Output the (X, Y) coordinate of the center of the cell containing the given text.  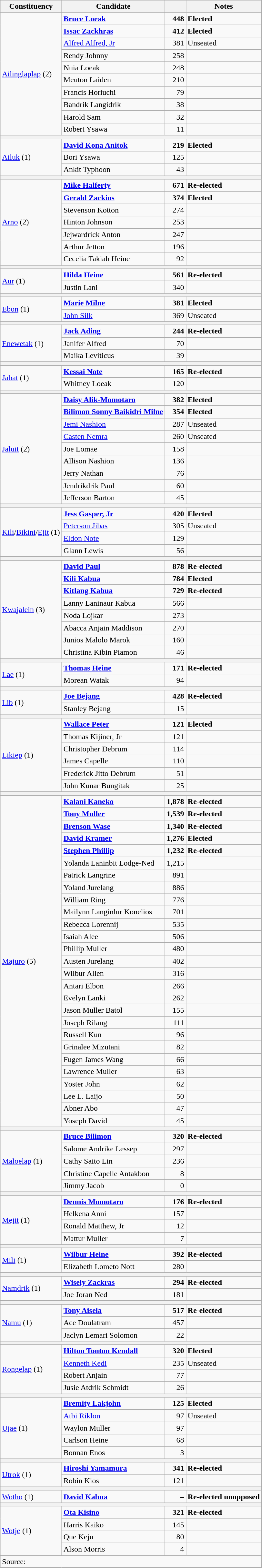
76 (176, 473)
457 (176, 1323)
Kenneth Kedi (113, 1363)
374 (176, 198)
561 (176, 275)
Russell Kun (113, 1035)
Carlson Heine (113, 1440)
369 (176, 315)
Casten Nemra (113, 436)
Ace Doulatram (113, 1323)
Wisely Zackras (113, 1282)
82 (176, 1047)
Kessai Note (113, 372)
Isaiah Alee (113, 937)
Stephen Phillip (113, 851)
287 (176, 424)
Hilda Heine (113, 275)
Majuro (5) (31, 961)
Bremity Lakjohn (113, 1404)
51 (176, 773)
77 (176, 1375)
176 (176, 1201)
Wilbur Heine (113, 1254)
Hiroshi Yamamura (113, 1468)
Jess Gasper, Jr (113, 514)
Whitney Loeak (113, 384)
244 (176, 331)
Waylon Muller (113, 1428)
Fugen James Wang (113, 1059)
Elizabeth Lometo Nott (113, 1266)
Joseph Rilang (113, 1023)
Jaclyn Lemari Solomon (113, 1335)
Bruce Loeak (113, 19)
Rongelap (1) (31, 1369)
Gerald Zackios (113, 198)
62 (176, 1084)
Jejwardrick Anton (113, 234)
Thomas Heine (113, 668)
111 (176, 1023)
729 (176, 591)
428 (176, 696)
886 (176, 888)
96 (176, 1035)
Constituency (31, 6)
Meuton Laiden (113, 80)
David Kabua (113, 1496)
David Kona Anitok (113, 145)
448 (176, 19)
Jack Ading (113, 331)
60 (176, 485)
43 (176, 170)
671 (176, 185)
Lae (1) (31, 674)
Namdrik (1) (31, 1288)
Jaluit (2) (31, 449)
John Kunar Bungitak (113, 786)
316 (176, 973)
Hilton Tonton Kendall (113, 1351)
Frederick Jitto Debrum (113, 773)
420 (176, 514)
Justin Lani (113, 287)
Re-elected unopposed (224, 1496)
Notes (224, 6)
Stevenson Kotton (113, 210)
165 (176, 372)
Antari Elbon (113, 986)
Arno (2) (31, 222)
56 (176, 551)
Yoseph David (113, 1121)
Jefferson Barton (113, 498)
David Paul (113, 566)
Glann Lewis (113, 551)
145 (176, 1524)
506 (176, 937)
171 (176, 668)
Namu (1) (31, 1323)
70 (176, 343)
Arthur Jetton (113, 247)
Mailynn Langinlur Konelios (113, 912)
1,276 (176, 839)
79 (176, 92)
Joe Joran Ned (113, 1295)
Tony Aiseia (113, 1310)
248 (176, 68)
Ronald Matthew, Jr (113, 1226)
402 (176, 961)
340 (176, 287)
294 (176, 1282)
Robert Anjain (113, 1375)
Grinalee Mizutani (113, 1047)
Jerry Nathan (113, 473)
Dennis Momotaro (113, 1201)
776 (176, 900)
4 (176, 1549)
Helkena Anni (113, 1214)
Rebecca Lorennij (113, 924)
236 (176, 1161)
William Ring (113, 900)
382 (176, 400)
Utrok (1) (31, 1474)
Issac Zackhras (113, 31)
247 (176, 234)
Hinton Johnson (113, 222)
262 (176, 998)
39 (176, 356)
Bonnan Enos (113, 1453)
68 (176, 1440)
480 (176, 949)
Nuia Loeak (113, 68)
Tony Muller (113, 814)
Maloelap (1) (31, 1161)
Robin Kios (113, 1481)
Cecelia Takiah Heine (113, 259)
Ankit Typhoon (113, 170)
Patrick Langrine (113, 875)
Wilbur Allen (113, 973)
12 (176, 1226)
Janifer Alfred (113, 343)
266 (176, 986)
891 (176, 875)
Bori Ysawa (113, 157)
Lee L. Laijo (113, 1096)
Bruce Bilimon (113, 1136)
Jabat (1) (31, 378)
25 (176, 786)
Christopher Debrum (113, 749)
1,215 (176, 863)
196 (176, 247)
Bandrik Langidrik (113, 104)
Lawrence Muller (113, 1072)
Jemi Nashion (113, 424)
Maika Leviticus (113, 356)
8 (176, 1173)
Mattur Muller (113, 1238)
32 (176, 117)
110 (176, 761)
Que Keju (113, 1537)
566 (176, 603)
Christine Capelle Antakbon (113, 1173)
701 (176, 912)
1,539 (176, 814)
Morean Watak (113, 680)
7 (176, 1238)
Joe Bejang (113, 696)
Lanny Laninaur Kabua (113, 603)
Enewetak (1) (31, 343)
92 (176, 259)
392 (176, 1254)
Candidate (113, 6)
Kalani Kaneko (113, 801)
Alson Morris (113, 1549)
235 (176, 1363)
22 (176, 1335)
66 (176, 1059)
258 (176, 55)
321 (176, 1512)
Ailinglaplap (2) (31, 74)
157 (176, 1214)
Robert Ysawa (113, 129)
Harris Kaiko (113, 1524)
David Kramer (113, 839)
210 (176, 80)
Yoster John (113, 1084)
15 (176, 709)
Likiep (1) (31, 755)
John Silk (113, 315)
Mike Halferty (113, 185)
80 (176, 1537)
Lib (1) (31, 702)
Joe Lomae (113, 449)
Junios Malolo Marok (113, 640)
50 (176, 1096)
Yolanda Laninbit Lodge-Ned (113, 863)
Kwajalein (3) (31, 609)
Brenson Wase (113, 826)
155 (176, 1010)
Jusie Atdrik Schmidt (113, 1388)
Kili Kabua (113, 579)
305 (176, 526)
Daisy Alik-Momotaro (113, 400)
Jendrikdrik Paul (113, 485)
Harold Sam (113, 117)
– (176, 1496)
Wallace Peter (113, 724)
Cathy Saito Lin (113, 1161)
535 (176, 924)
270 (176, 628)
Yoland Jurelang (113, 888)
11 (176, 129)
Jason Muller Batol (113, 1010)
1,878 (176, 801)
Bilimon Sonny Baikidri Milne (113, 412)
Ailuk (1) (31, 157)
114 (176, 749)
Wotho (1) (31, 1496)
Kili/Bikini/Ejit (1) (31, 532)
129 (176, 538)
297 (176, 1149)
Alfred Alfred, Jr (113, 43)
517 (176, 1310)
158 (176, 449)
412 (176, 31)
Marie Milne (113, 303)
63 (176, 1072)
Source: (131, 1562)
273 (176, 615)
Ota Kisino (113, 1512)
280 (176, 1266)
Mili (1) (31, 1260)
Salome Andrike Lessep (113, 1149)
Austen Jurelang (113, 961)
Allison Nashion (113, 461)
160 (176, 640)
Abacca Anjain Maddison (113, 628)
0 (176, 1186)
Stanley Bejang (113, 709)
260 (176, 436)
Jimmy Jacob (113, 1186)
Aur (1) (31, 281)
Noda Lojkar (113, 615)
Ebon (1) (31, 309)
Thomas Kijiner, Jr (113, 737)
274 (176, 210)
181 (176, 1295)
47 (176, 1108)
341 (176, 1468)
Atbi Riklon (113, 1416)
1,232 (176, 851)
784 (176, 579)
Francis Horiuchi (113, 92)
219 (176, 145)
Kitlang Kabua (113, 591)
1,340 (176, 826)
120 (176, 384)
Rendy Johnny (113, 55)
Evelyn Lanki (113, 998)
Phillip Muller (113, 949)
Abner Abo (113, 1108)
James Capelle (113, 761)
Ujae (1) (31, 1428)
46 (176, 652)
136 (176, 461)
354 (176, 412)
3 (176, 1453)
26 (176, 1388)
Christina Kibin Piamon (113, 652)
Peterson Jibas (113, 526)
Wotje (1) (31, 1531)
878 (176, 566)
253 (176, 222)
38 (176, 104)
Mejit (1) (31, 1220)
94 (176, 680)
Eldon Note (113, 538)
